From the cell containing the given text, extract its center point as [X, Y] coordinate. 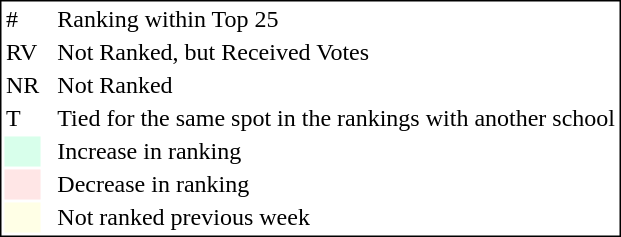
Not Ranked, but Received Votes [336, 53]
NR [22, 85]
Not ranked previous week [336, 217]
Not Ranked [336, 85]
Ranking within Top 25 [336, 19]
Increase in ranking [336, 151]
Tied for the same spot in the rankings with another school [336, 119]
Decrease in ranking [336, 185]
RV [22, 53]
T [22, 119]
# [22, 19]
